Determine the [X, Y] coordinate at the center of the cell enclosing the given text.  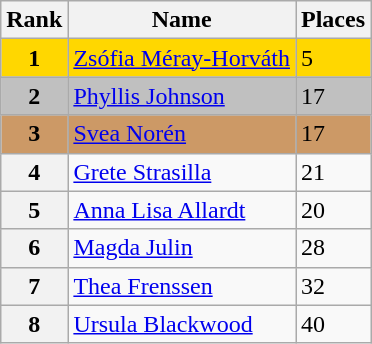
Grete Strasilla [182, 172]
8 [34, 324]
28 [334, 248]
2 [34, 96]
Name [182, 20]
Magda Julin [182, 248]
32 [334, 286]
Thea Frenssen [182, 286]
Anna Lisa Allardt [182, 210]
21 [334, 172]
Ursula Blackwood [182, 324]
Svea Norén [182, 134]
3 [34, 134]
1 [34, 58]
20 [334, 210]
Phyllis Johnson [182, 96]
7 [34, 286]
4 [34, 172]
40 [334, 324]
6 [34, 248]
Places [334, 20]
Zsófia Méray-Horváth [182, 58]
Rank [34, 20]
